Search for the cell housing the specified text and yield its [x, y] center coordinate. 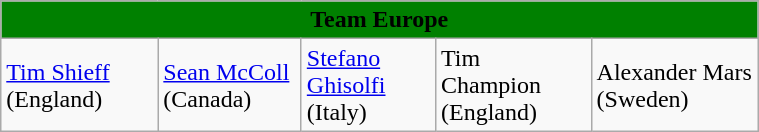
Tim Champion (England) [513, 85]
Tim Shieff (England) [80, 85]
Stefano Ghisolfi (Italy) [368, 85]
Sean McColl (Canada) [230, 85]
Alexander Mars (Sweden) [674, 85]
Team Europe [380, 20]
